Return the (x, y) coordinate for the center point of the cell that contains the specified text.  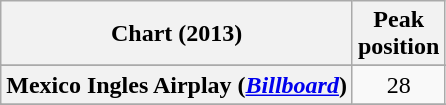
Peakposition (398, 34)
Mexico Ingles Airplay (Billboard) (177, 85)
Chart (2013) (177, 34)
28 (398, 85)
